Return (x, y) of the center of cell containing provided text 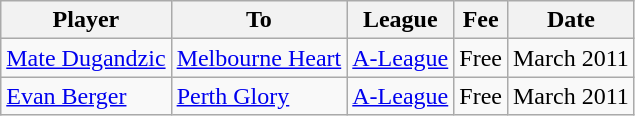
To (259, 20)
Mate Dugandzic (86, 58)
Melbourne Heart (259, 58)
League (400, 20)
Perth Glory (259, 96)
Fee (481, 20)
Evan Berger (86, 96)
Date (570, 20)
Player (86, 20)
